Extract the (x, y) coordinate from the center of the cell holding the provided text.  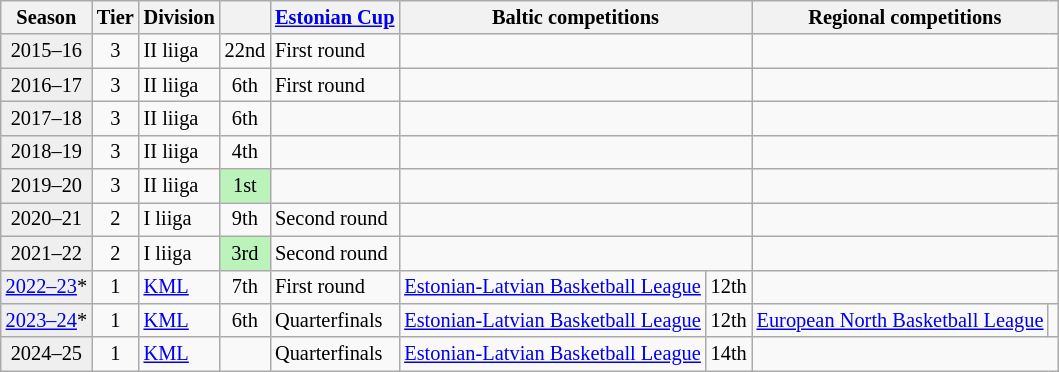
2022–23* (46, 287)
2015–16 (46, 51)
2021–22 (46, 253)
2019–20 (46, 186)
Baltic competitions (575, 17)
4th (245, 152)
Season (46, 17)
9th (245, 219)
14th (729, 354)
2024–25 (46, 354)
22nd (245, 51)
7th (245, 287)
2016–17 (46, 85)
Tier (116, 17)
1st (245, 186)
Estonian Cup (334, 17)
3rd (245, 253)
Division (180, 17)
2018–19 (46, 152)
2017–18 (46, 118)
2020–21 (46, 219)
2023–24* (46, 320)
Regional competitions (905, 17)
European North Basketball League (900, 320)
